Search for the cell housing the specified text and yield its [X, Y] center coordinate. 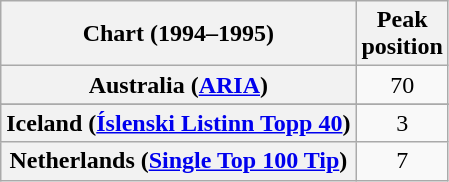
Chart (1994–1995) [178, 34]
3 [402, 123]
70 [402, 85]
Netherlands (Single Top 100 Tip) [178, 161]
Iceland (Íslenski Listinn Topp 40) [178, 123]
7 [402, 161]
Peakposition [402, 34]
Australia (ARIA) [178, 85]
